Search for the cell housing the specified text and yield its (x, y) center coordinate. 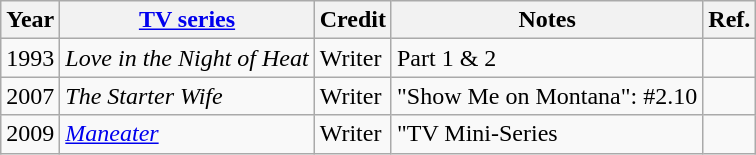
Part 1 & 2 (546, 58)
Year (30, 20)
Maneater (187, 134)
"Show Me on Montana": #2.10 (546, 96)
Love in the Night of Heat (187, 58)
Credit (352, 20)
1993 (30, 58)
"TV Mini-Series (546, 134)
Ref. (730, 20)
2007 (30, 96)
The Starter Wife (187, 96)
Notes (546, 20)
2009 (30, 134)
TV series (187, 20)
